Extract the (X, Y) coordinate from the center of the cell holding the provided text.  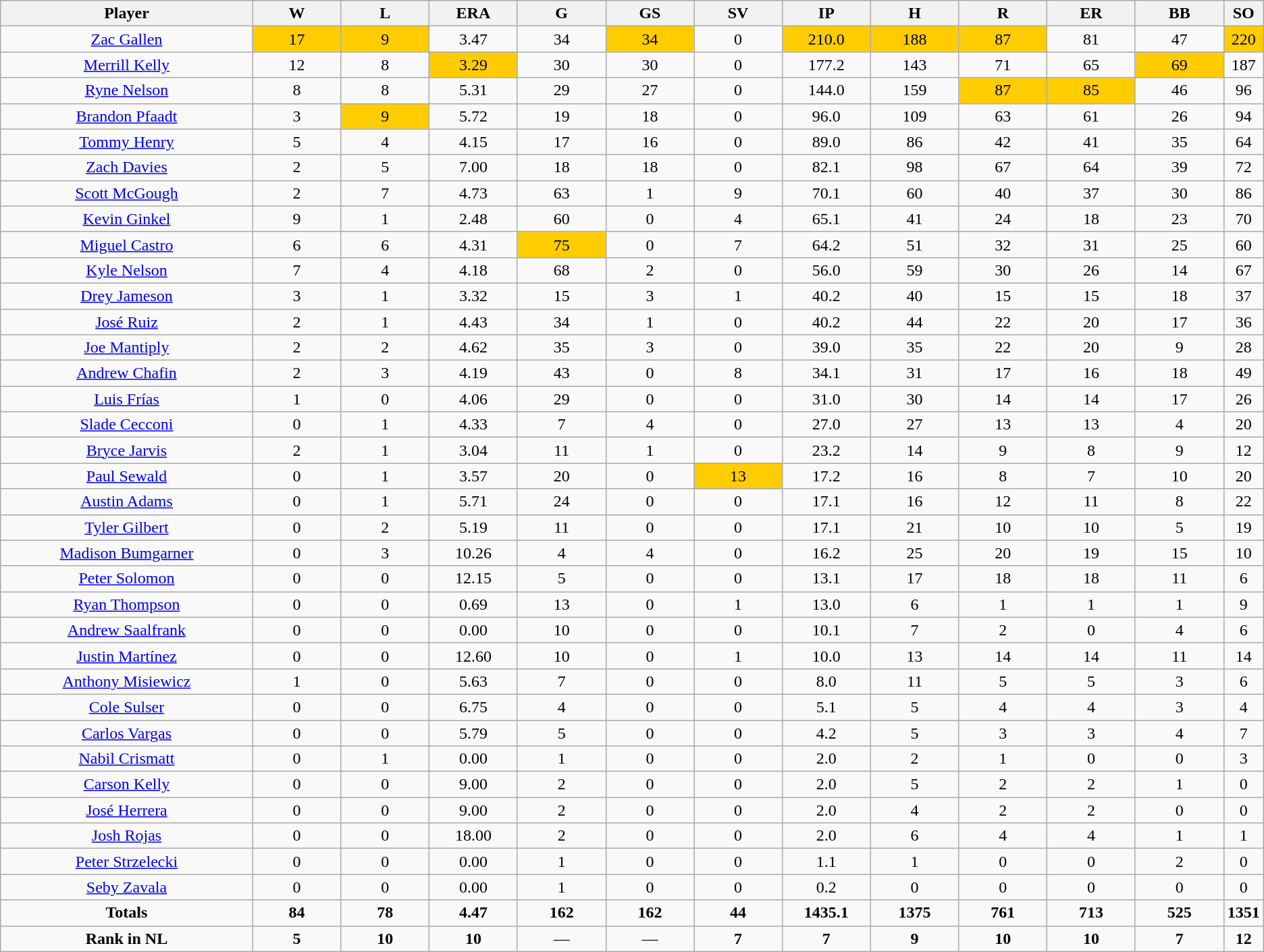
Justin Martínez (127, 656)
Slade Cecconi (127, 425)
José Herrera (127, 810)
10.26 (474, 553)
Luis Frías (127, 399)
21 (914, 527)
43 (562, 373)
78 (385, 913)
10.0 (826, 656)
Ryne Nelson (127, 90)
7.00 (474, 167)
4.33 (474, 425)
5.72 (474, 116)
Drey Jameson (127, 296)
Tommy Henry (127, 142)
5.1 (826, 707)
ER (1091, 14)
28 (1244, 348)
34.1 (826, 373)
José Ruiz (127, 322)
Rank in NL (127, 938)
51 (914, 244)
47 (1179, 39)
4.31 (474, 244)
8.0 (826, 681)
12.15 (474, 579)
SO (1244, 14)
Player (127, 14)
177.2 (826, 65)
Joe Mantiply (127, 348)
Andrew Saalfrank (127, 630)
5.71 (474, 502)
5.19 (474, 527)
3.32 (474, 296)
16.2 (826, 553)
84 (297, 913)
49 (1244, 373)
61 (1091, 116)
36 (1244, 322)
59 (914, 270)
Totals (127, 913)
3.04 (474, 450)
4.73 (474, 193)
ERA (474, 14)
Bryce Jarvis (127, 450)
2.48 (474, 219)
17.2 (826, 476)
3.29 (474, 65)
143 (914, 65)
81 (1091, 39)
Nabil Crismatt (127, 759)
220 (1244, 39)
56.0 (826, 270)
L (385, 14)
144.0 (826, 90)
Ryan Thompson (127, 604)
13.0 (826, 604)
5.79 (474, 733)
0.69 (474, 604)
64.2 (826, 244)
96 (1244, 90)
6.75 (474, 707)
23.2 (826, 450)
42 (1003, 142)
0.2 (826, 887)
761 (1003, 913)
96.0 (826, 116)
1351 (1244, 913)
Peter Strzelecki (127, 862)
IP (826, 14)
65 (1091, 65)
Kyle Nelson (127, 270)
4.47 (474, 913)
23 (1179, 219)
32 (1003, 244)
4.43 (474, 322)
1435.1 (826, 913)
Zach Davies (127, 167)
1.1 (826, 862)
4.15 (474, 142)
72 (1244, 167)
39 (1179, 167)
71 (1003, 65)
39.0 (826, 348)
98 (914, 167)
65.1 (826, 219)
82.1 (826, 167)
Miguel Castro (127, 244)
3.57 (474, 476)
18.00 (474, 836)
70.1 (826, 193)
5.63 (474, 681)
70 (1244, 219)
75 (562, 244)
89.0 (826, 142)
188 (914, 39)
Scott McGough (127, 193)
4.18 (474, 270)
Paul Sewald (127, 476)
4.19 (474, 373)
10.1 (826, 630)
68 (562, 270)
Cole Sulser (127, 707)
3.47 (474, 39)
R (1003, 14)
Carlos Vargas (127, 733)
BB (1179, 14)
Kevin Ginkel (127, 219)
Anthony Misiewicz (127, 681)
109 (914, 116)
5.31 (474, 90)
4.62 (474, 348)
27.0 (826, 425)
46 (1179, 90)
Josh Rojas (127, 836)
69 (1179, 65)
Madison Bumgarner (127, 553)
187 (1244, 65)
GS (650, 14)
31.0 (826, 399)
4.2 (826, 733)
Brandon Pfaadt (127, 116)
713 (1091, 913)
4.06 (474, 399)
Zac Gallen (127, 39)
525 (1179, 913)
Austin Adams (127, 502)
Peter Solomon (127, 579)
159 (914, 90)
Andrew Chafin (127, 373)
W (297, 14)
94 (1244, 116)
SV (739, 14)
210.0 (826, 39)
H (914, 14)
1375 (914, 913)
Tyler Gilbert (127, 527)
Carson Kelly (127, 785)
Merrill Kelly (127, 65)
85 (1091, 90)
G (562, 14)
12.60 (474, 656)
13.1 (826, 579)
Seby Zavala (127, 887)
